Find where the given text appears and provide that cell's center as [x, y] coordinate. 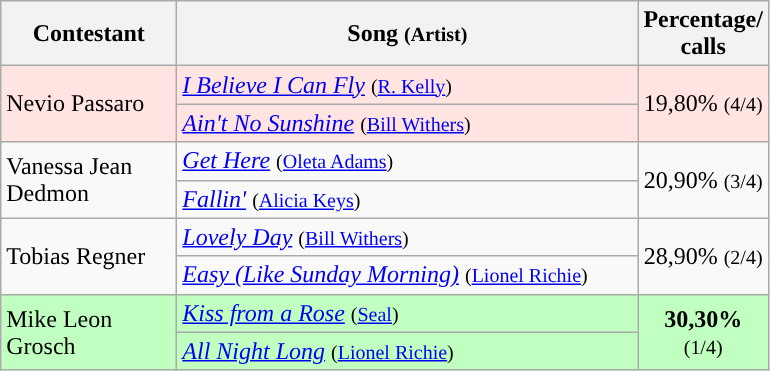
Contestant [89, 34]
Ain't No Sunshine (Bill Withers) [408, 123]
Lovely Day (Bill Withers) [408, 237]
Kiss from a Rose (Seal) [408, 313]
19,80% (4/4) [704, 104]
28,90% (2/4) [704, 256]
Percentage/calls [704, 34]
20,90% (3/4) [704, 180]
Fallin' (Alicia Keys) [408, 199]
Easy (Like Sunday Morning) (Lionel Richie) [408, 275]
I Believe I Can Fly (R. Kelly) [408, 85]
Nevio Passaro [89, 104]
All Night Long (Lionel Richie) [408, 351]
30,30% (1/4) [704, 332]
Get Here (Oleta Adams) [408, 161]
Vanessa Jean Dedmon [89, 180]
Mike Leon Grosch [89, 332]
Song (Artist) [408, 34]
Tobias Regner [89, 256]
